From the cell containing the given text, extract its center point as (X, Y) coordinate. 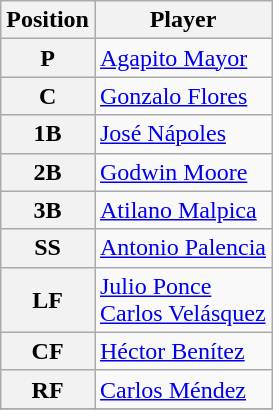
1B (48, 134)
3B (48, 210)
Atilano Malpica (182, 210)
C (48, 96)
CF (48, 351)
Godwin Moore (182, 172)
2B (48, 172)
Antonio Palencia (182, 248)
P (48, 58)
RF (48, 389)
Agapito Mayor (182, 58)
José Nápoles (182, 134)
Julio Ponce Carlos Velásquez (182, 300)
Héctor Benítez (182, 351)
LF (48, 300)
Carlos Méndez (182, 389)
Gonzalo Flores (182, 96)
Position (48, 20)
Player (182, 20)
SS (48, 248)
